Return (x, y) of the center of cell containing provided text 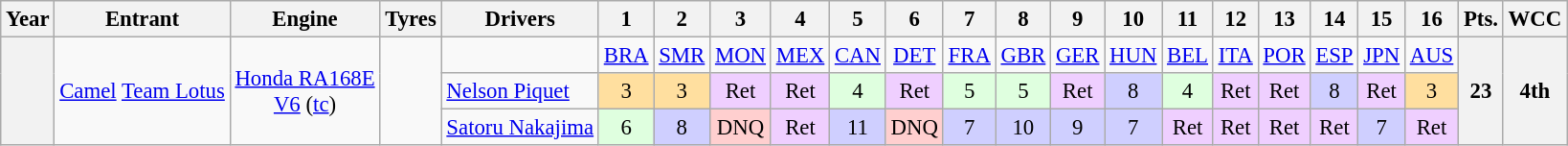
23 (1482, 92)
14 (1334, 19)
AUS (1431, 56)
JPN (1382, 56)
HUN (1133, 56)
Nelson Piquet (520, 91)
Tyres (411, 19)
Entrant (142, 19)
SMR (682, 56)
CAN (858, 56)
Year (28, 19)
GER (1078, 56)
MEX (800, 56)
BEL (1188, 56)
1 (626, 19)
Camel Team Lotus (142, 92)
4th (1534, 92)
Pts. (1482, 19)
GBR (1022, 56)
2 (682, 19)
BRA (626, 56)
16 (1431, 19)
15 (1382, 19)
DET (914, 56)
MON (741, 56)
FRA (969, 56)
ESP (1334, 56)
WCC (1534, 19)
13 (1285, 19)
Engine (304, 19)
12 (1235, 19)
ITA (1235, 56)
Satoru Nakajima (520, 128)
Honda RA168EV6 (tc) (304, 92)
POR (1285, 56)
Drivers (520, 19)
